Locate the cell with the specified text and output its (x, y) center coordinate. 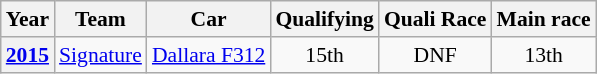
Quali Race (436, 19)
Signature (100, 55)
13th (543, 55)
DNF (436, 55)
Year (28, 19)
Qualifying (324, 19)
Car (208, 19)
Team (100, 19)
Main race (543, 19)
Dallara F312 (208, 55)
2015 (28, 55)
15th (324, 55)
